Identify which cell holds the provided text, then report its (x, y) central coordinate. 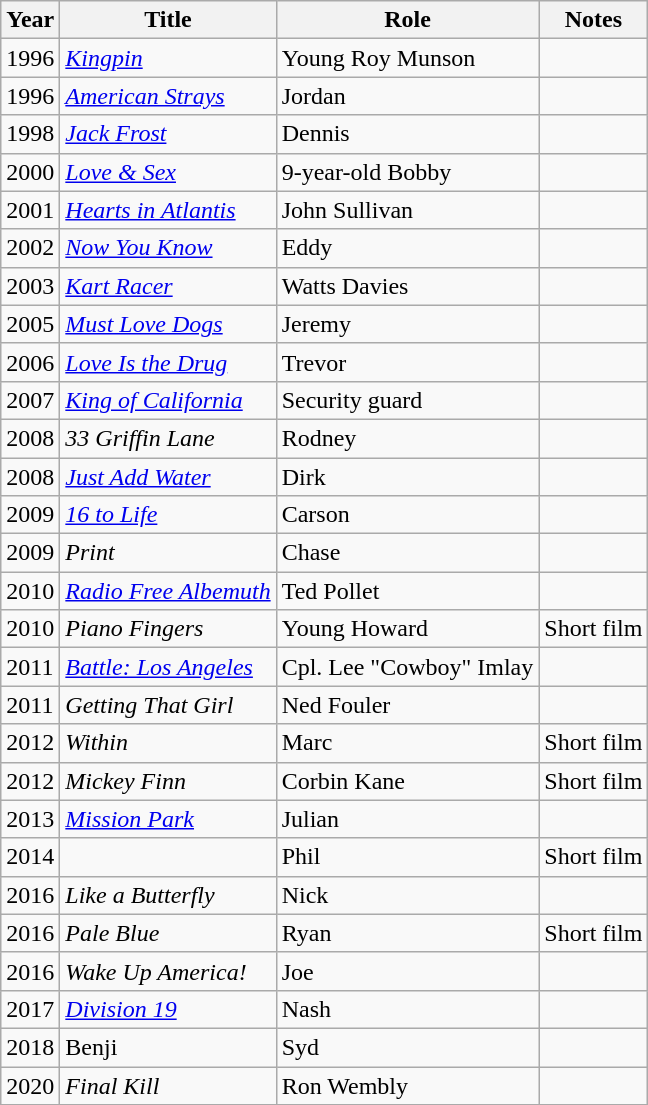
2017 (30, 1009)
Young Howard (408, 629)
2005 (30, 324)
Corbin Kane (408, 781)
Nick (408, 895)
Rodney (408, 438)
Jordan (408, 96)
Jack Frost (168, 134)
Ryan (408, 933)
Getting That Girl (168, 705)
Julian (408, 819)
Role (408, 20)
Radio Free Albemuth (168, 591)
Love Is the Drug (168, 362)
Love & Sex (168, 172)
2020 (30, 1085)
Battle: Los Angeles (168, 667)
American Strays (168, 96)
2018 (30, 1047)
Phil (408, 857)
Wake Up America! (168, 971)
Dirk (408, 477)
Now You Know (168, 248)
Cpl. Lee "Cowboy" Imlay (408, 667)
Jeremy (408, 324)
16 to Life (168, 515)
Dennis (408, 134)
Hearts in Atlantis (168, 210)
9-year-old Bobby (408, 172)
2013 (30, 819)
Ron Wembly (408, 1085)
Notes (594, 20)
2006 (30, 362)
King of California (168, 400)
Nash (408, 1009)
Young Roy Munson (408, 58)
1998 (30, 134)
2000 (30, 172)
2003 (30, 286)
Syd (408, 1047)
Carson (408, 515)
Kart Racer (168, 286)
Title (168, 20)
Security guard (408, 400)
2007 (30, 400)
Mickey Finn (168, 781)
Joe (408, 971)
Division 19 (168, 1009)
Final Kill (168, 1085)
Chase (408, 553)
2014 (30, 857)
Must Love Dogs (168, 324)
Print (168, 553)
Within (168, 743)
Eddy (408, 248)
Trevor (408, 362)
Ted Pollet (408, 591)
Kingpin (168, 58)
Ned Fouler (408, 705)
Pale Blue (168, 933)
33 Griffin Lane (168, 438)
Marc (408, 743)
2001 (30, 210)
Year (30, 20)
Watts Davies (408, 286)
Mission Park (168, 819)
Piano Fingers (168, 629)
Benji (168, 1047)
John Sullivan (408, 210)
Like a Butterfly (168, 895)
Just Add Water (168, 477)
2002 (30, 248)
